Locate the cell with the specified text and output its (X, Y) center coordinate. 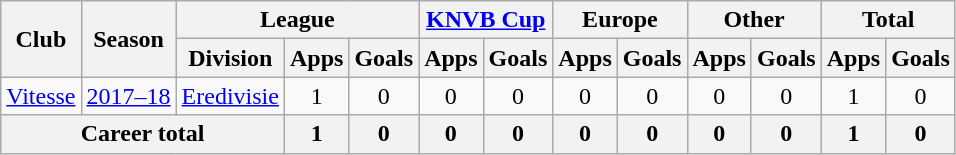
Career total (143, 134)
Europe (620, 20)
2017–18 (128, 96)
Eredivisie (230, 96)
Season (128, 39)
League (298, 20)
Total (888, 20)
Division (230, 58)
Club (41, 39)
Other (754, 20)
KNVB Cup (486, 20)
Vitesse (41, 96)
